Output the (X, Y) coordinate of the center of the cell containing the given text.  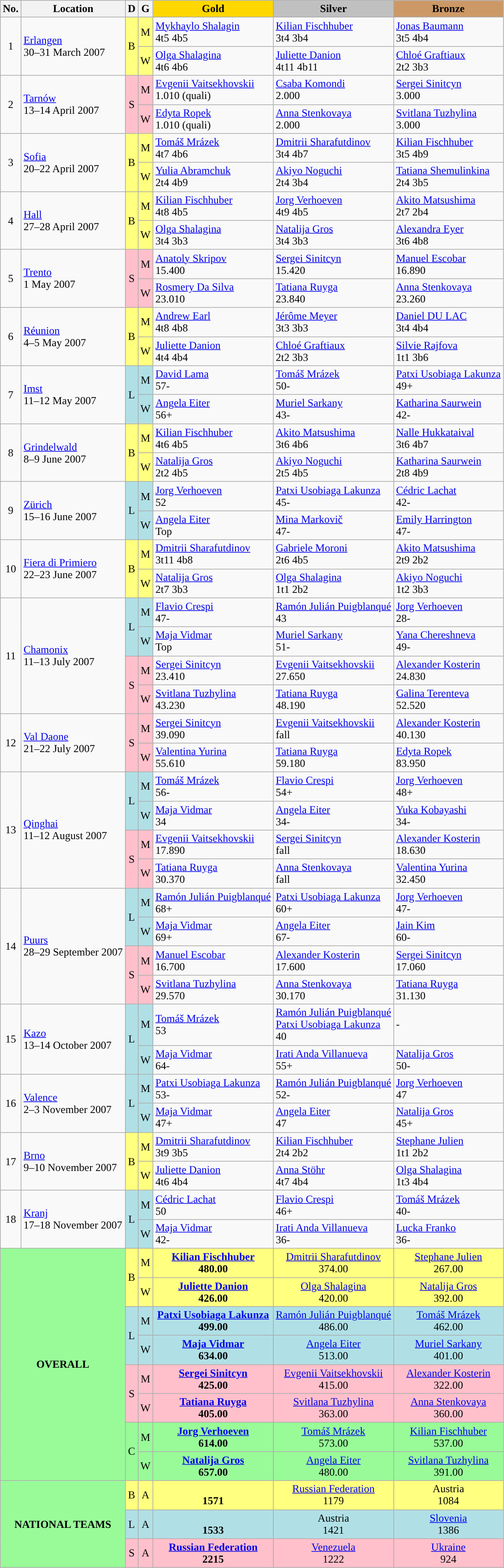
Jorg Verhoeven 52 (213, 496)
Dmitrii Sharafutdinov 374.00 (334, 1262)
Natalija Gros 2t2 4b5 (213, 468)
Kilian Fischhuber 480.00 (213, 1262)
Olga Shalagina 4t6 4b6 (213, 61)
Natalija Gros 45+ (448, 1118)
Patxi Usobiaga Lakunza 60+ (334, 903)
Juliette Danion 426.00 (213, 1292)
Evgenii Vaitsekhovskii 27.650 (334, 670)
Zürich 15–16 June 2007 (73, 511)
Ukraine 924 (448, 1553)
Sergei Sinitcyn 39.090 (213, 728)
Juliette Danion 4t4 4b4 (213, 351)
Flavio Crespi 46+ (334, 1204)
Jain Kim 60- (448, 931)
Olga Shalagina 1t1 2b2 (334, 583)
Akiyo Noguchi 2t5 4b5 (334, 468)
Muriel Sarkany 43- (334, 410)
Stephane Julien 267.00 (448, 1262)
Flavio Crespi 47- (213, 612)
7 (11, 395)
Olga Shalagina 420.00 (334, 1292)
Kranj 17–18 November 2007 (73, 1219)
Jérôme Meyer 3t3 3b3 (334, 322)
5 (11, 278)
Alexander Kosterin 24.830 (448, 670)
Cédric Lachat 42- (448, 496)
Tomáš Mrázek 40- (448, 1204)
Svitlana Tuzhylina 391.00 (448, 1466)
Stephane Julien 1t1 2b2 (448, 1146)
Olga Shalagina 1t3 4b4 (448, 1176)
Hall 27–28 April 2007 (73, 220)
Dmitrii Sharafutdinov 3t4 4b7 (334, 148)
Tomáš Mrázek 4t7 4b6 (213, 148)
Kilian Fischhuber 4t6 4b5 (213, 438)
Brno 9–10 November 2007 (73, 1161)
Akiyo Noguchi 1t2 3b3 (448, 583)
Anatoly Skripov 15.400 (213, 264)
Angela Eiter 47 (334, 1118)
Jorg Verhoeven 47 (448, 1088)
Alexander Kosterin 322.00 (448, 1379)
Maja Vidmar 47+ (213, 1118)
Puurs 28–29 September 2007 (73, 946)
Mina Markovič 47- (334, 525)
Evgenii Vaitsekhovskii fall (334, 728)
Cédric Lachat 50 (213, 1204)
Juliette Danion 4t11 4b11 (334, 61)
Akiyo Noguchi 2t4 3b4 (334, 177)
6 (11, 336)
Irati Anda Villanueva 55+ (334, 1060)
Tatiana Ruyga 31.130 (448, 989)
Chamonix 11–13 July 2007 (73, 656)
Tatiana Ruyga 48.190 (334, 699)
Jorg Verhoeven 614.00 (213, 1437)
Sergei Sinitcyn 3.000 (448, 90)
Anna Stenkovaya 23.260 (448, 293)
Galina Terenteva 52.520 (448, 699)
Evgenii Vaitsekhovskii 1.010 (quali) (213, 90)
Natalija Gros 2t7 3b3 (213, 583)
12 (11, 743)
Dmitrii Sharafutdinov 3t9 3b5 (213, 1146)
Csaba Komondi 2.000 (334, 90)
Sergei Sinitcyn 17.060 (448, 961)
Silver (334, 9)
Flavio Crespi 54+ (334, 786)
Natalija Gros 657.00 (213, 1466)
Yulia Abramchuk 2t4 4b9 (213, 177)
Emily Harrington 47- (448, 525)
Akito Matsushima 3t6 4b6 (334, 438)
Venezuela 1222 (334, 1553)
Tomáš Mrázek 50- (334, 380)
Olga Shalagina 3t4 3b3 (213, 235)
Anna Stenkovaya 2.000 (334, 119)
Dmitrii Sharafutdinov 3t11 4b8 (213, 554)
Valence 2–3 November 2007 (73, 1103)
Ramón Julián Puigblanqué 52- (334, 1088)
Natalija Gros 50- (448, 1060)
Kilian Fischhuber 537.00 (448, 1437)
Kilian Fischhuber 4t8 4b5 (213, 206)
Patxi Usobiaga Lakunza 49+ (448, 380)
Muriel Sarkany 401.00 (448, 1350)
Location (73, 9)
Muriel Sarkany 51- (334, 641)
Angela Eiter 480.00 (334, 1466)
Evgenii Vaitsekhovskii 17.890 (213, 845)
18 (11, 1219)
Yana Chereshneva 49- (448, 641)
Maja Vidmar 634.00 (213, 1350)
Erlangen 30–31 March 2007 (73, 46)
Akito Matsushima 2t7 2b4 (448, 206)
Angela Eiter 67- (334, 931)
3 (11, 162)
Silvie Rajfova 1t1 3b6 (448, 351)
Russian Federation 1179 (334, 1495)
1533 (213, 1524)
17 (11, 1161)
Anna Stöhr 4t7 4b4 (334, 1176)
Alexander Kosterin 18.630 (448, 845)
Maja Vidmar 69+ (213, 931)
Ramón Julián Puigblanqué Patxi Usobiaga Lakunza 40 (334, 1025)
1571 (213, 1495)
Yuka Kobayashi 34- (448, 815)
Anna Stenkovaya fall (334, 873)
Valentina Yurina 55.610 (213, 757)
Alexander Kosterin 17.600 (334, 961)
Réunion 4–5 May 2007 (73, 336)
Kilian Fischhuber 3t5 4b9 (448, 148)
Alexander Kosterin 40.130 (448, 728)
NATIONAL TEAMS (63, 1524)
Edyta Ropek 83.950 (448, 757)
Anna Stenkovaya 360.00 (448, 1408)
14 (11, 946)
Fiera di Primiero 22–23 June 2007 (73, 569)
Bronze (448, 9)
Jorg Verhoeven 4t9 4b5 (334, 206)
C (132, 1452)
8 (11, 453)
Anna Stenkovaya 30.170 (334, 989)
Angela Eiter 34- (334, 815)
Ramón Julián Puigblanqué 43 (334, 612)
Irati Anda Villanueva 36- (334, 1234)
Tomáš Mrázek 53 (213, 1025)
Trento 1 May 2007 (73, 278)
Manuel Escobar 16.700 (213, 961)
Ramón Julián Puigblanqué 486.00 (334, 1321)
- (448, 1025)
Tatiana Ruyga 405.00 (213, 1408)
Angela Eiter Top (213, 525)
Grindelwald 8–9 June 2007 (73, 453)
Tatiana Ruyga 23.840 (334, 293)
Sergei Sinitcyn fall (334, 845)
Svitlana Tuzhylina 3.000 (448, 119)
Jorg Verhoeven 28- (448, 612)
Svitlana Tuzhylina 363.00 (334, 1408)
Svitlana Tuzhylina 29.570 (213, 989)
Russian Federation 2215 (213, 1553)
10 (11, 569)
Maja Vidmar 34 (213, 815)
Sergei Sinitcyn 15.420 (334, 264)
Ramón Julián Puigblanqué 68+ (213, 903)
Gold (213, 9)
15 (11, 1039)
2 (11, 104)
Angela Eiter 513.00 (334, 1350)
Sergei Sinitcyn 23.410 (213, 670)
Kilian Fischhuber 2t4 2b2 (334, 1146)
G (145, 9)
Natalija Gros 392.00 (448, 1292)
Patxi Usobiaga Lakunza 499.00 (213, 1321)
16 (11, 1103)
Patxi Usobiaga Lakunza 53- (213, 1088)
Valentina Yurina 32.450 (448, 873)
Tatiana Shemulinkina 2t4 3b5 (448, 177)
Tomáš Mrázek 573.00 (334, 1437)
Jorg Verhoeven 47- (448, 903)
Andrew Earl 4t8 4b8 (213, 322)
Evgenii Vaitsekhovskii 415.00 (334, 1379)
Sofia 20–22 April 2007 (73, 162)
Rosmery Da Silva 23.010 (213, 293)
Austria 1084 (448, 1495)
Angela Eiter 56+ (213, 410)
Tomáš Mrázek 462.00 (448, 1321)
Maja Vidmar Top (213, 641)
Natalija Gros 3t4 3b3 (334, 235)
Akito Matsushima 2t9 2b2 (448, 554)
Jonas Baumann 3t5 4b4 (448, 32)
Juliette Danion 4t6 4b4 (213, 1176)
Katharina Saurwein 2t8 4b9 (448, 468)
David Lama 57- (213, 380)
Daniel DU LAC 3t4 4b4 (448, 322)
9 (11, 511)
Tatiana Ruyga 30.370 (213, 873)
Lucka Franko 36- (448, 1234)
Svitlana Tuzhylina 43.230 (213, 699)
Kazo 13–14 October 2007 (73, 1039)
Mykhaylo Shalagin 4t5 4b5 (213, 32)
Imst 11–12 May 2007 (73, 395)
Maja Vidmar 42- (213, 1234)
Sergei Sinitcyn 425.00 (213, 1379)
Jorg Verhoeven 48+ (448, 786)
OVERALL (63, 1364)
Tomáš Mrázek 56- (213, 786)
4 (11, 220)
Patxi Usobiaga Lakunza 45- (334, 496)
11 (11, 656)
Val Daone 21–22 July 2007 (73, 743)
Nalle Hukkataival 3t6 4b7 (448, 438)
Kilian Fischhuber 3t4 3b4 (334, 32)
Austria 1421 (334, 1524)
Slovenia 1386 (448, 1524)
Katharina Saurwein 42- (448, 410)
Qinghai 11–12 August 2007 (73, 830)
Tarnów 13–14 April 2007 (73, 104)
Alexandra Eyer 3t6 4b8 (448, 235)
Manuel Escobar 16.890 (448, 264)
1 (11, 46)
Tatiana Ruyga 59.180 (334, 757)
Maja Vidmar 64- (213, 1060)
Edyta Ropek 1.010 (quali) (213, 119)
No. (11, 9)
Gabriele Moroni 2t6 4b5 (334, 554)
D (132, 9)
13 (11, 830)
